Extract the (x, y) coordinate from the center of the cell holding the provided text.  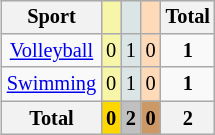
Sport (52, 17)
Swimming (52, 84)
Volleyball (52, 51)
